Return the (x, y) coordinate for the center point of the cell that contains the specified text.  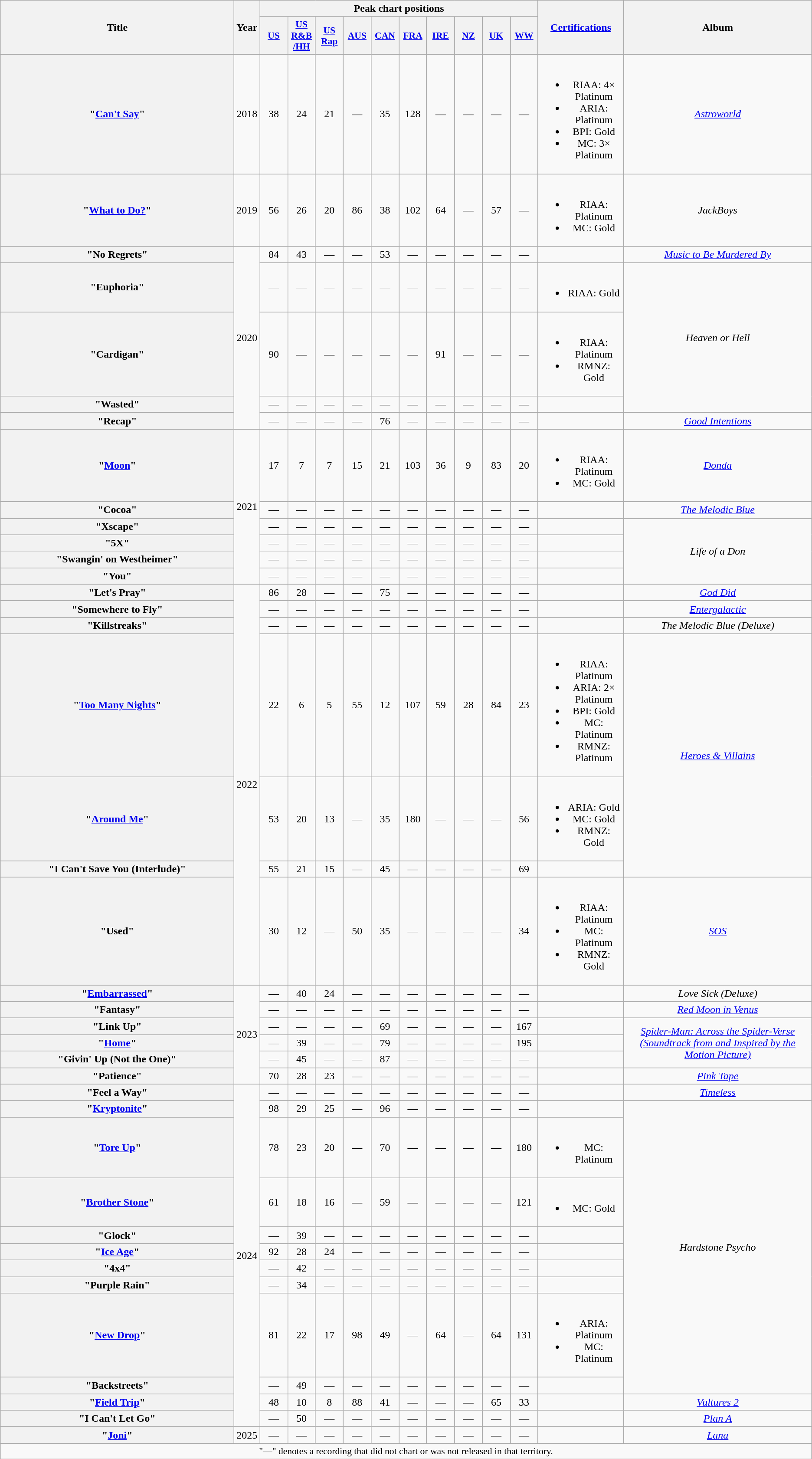
"Euphoria" (117, 287)
88 (357, 1402)
"Purple Rain" (117, 1285)
"Cocoa" (117, 510)
God Did (717, 592)
Donda (717, 465)
"—" denotes a recording that did not chart or was not released in that territory. (406, 1451)
JackBoys (717, 210)
16 (329, 1202)
Album (717, 28)
128 (413, 114)
18 (301, 1202)
Spider-Man: Across the Spider-Verse (Soundtrack from and Inspired by the Motion Picture) (717, 1043)
9 (468, 465)
"4x4" (117, 1268)
"You" (117, 576)
2024 (247, 1255)
"Joni" (117, 1435)
91 (441, 354)
Timeless (717, 1092)
"Swangin' on Westheimer" (117, 559)
2025 (247, 1435)
2021 (247, 507)
"Wasted" (117, 404)
"Too Many Nights" (117, 705)
"Around Me" (117, 819)
167 (524, 1026)
Love Sick (Deluxe) (717, 993)
75 (385, 592)
RIAA: PlatinumMC: PlatinumRMNZ: Gold (581, 931)
30 (274, 931)
Heaven or Hell (717, 338)
48 (274, 1402)
"Embarrassed" (117, 993)
Entergalactic (717, 609)
Plan A (717, 1419)
"Somewhere to Fly" (117, 609)
2022 (247, 785)
"Moon" (117, 465)
42 (301, 1268)
"I Can't Save You (Interlude)" (117, 869)
83 (496, 465)
"Givin' Up (Not the One)" (117, 1059)
"No Regrets" (117, 255)
"5X" (117, 543)
121 (524, 1202)
Certifications (581, 28)
"What to Do?" (117, 210)
61 (274, 1202)
"Link Up" (117, 1026)
195 (524, 1043)
131 (524, 1335)
The Melodic Blue (Deluxe) (717, 625)
CAN (385, 36)
AUS (357, 36)
79 (385, 1043)
"Cardigan" (117, 354)
2019 (247, 210)
USRap (329, 36)
RIAA: PlatinumARIA: 2× PlatinumBPI: GoldMC: PlatinumRMNZ: Platinum (581, 705)
40 (301, 993)
"Backstreets" (117, 1386)
Heroes & Villains (717, 755)
MC: Gold (581, 1202)
UK (496, 36)
"Ice Age" (117, 1252)
"Used" (117, 931)
Year (247, 28)
Astroworld (717, 114)
Life of a Don (717, 551)
41 (385, 1402)
RIAA: 4× PlatinumARIA: PlatinumBPI: GoldMC: 3× Platinum (581, 114)
90 (274, 354)
"Recap" (117, 421)
NZ (468, 36)
Lana (717, 1435)
SOS (717, 931)
"Kryptonite" (117, 1109)
102 (413, 210)
FRA (413, 36)
6 (301, 705)
36 (441, 465)
"Killstreaks" (117, 625)
ARIA: GoldMC: GoldRMNZ: Gold (581, 819)
87 (385, 1059)
33 (524, 1402)
2020 (247, 338)
Good Intentions (717, 421)
25 (329, 1109)
RIAA: Gold (581, 287)
"Feel a Way" (117, 1092)
103 (413, 465)
US (274, 36)
ARIA: PlatinumMC: Platinum (581, 1335)
Vultures 2 (717, 1402)
Music to Be Murdered By (717, 255)
76 (385, 421)
81 (274, 1335)
Hardstone Psycho (717, 1247)
WW (524, 36)
Pink Tape (717, 1076)
Red Moon in Venus (717, 1010)
92 (274, 1252)
"New Drop" (117, 1335)
65 (496, 1402)
"Fantasy" (117, 1010)
"Glock" (117, 1235)
2023 (247, 1035)
26 (301, 210)
8 (329, 1402)
RIAA: PlatinumRMNZ: Gold (581, 354)
107 (413, 705)
"Brother Stone" (117, 1202)
Peak chart positions (399, 9)
"Xscape" (117, 526)
"I Can't Let Go" (117, 1419)
MC: Platinum (581, 1147)
29 (301, 1109)
5 (329, 705)
"Can't Say" (117, 114)
78 (274, 1147)
Title (117, 28)
"Field Trip" (117, 1402)
"Home" (117, 1043)
"Tore Up" (117, 1147)
10 (301, 1402)
2018 (247, 114)
43 (301, 255)
57 (496, 210)
96 (385, 1109)
The Melodic Blue (717, 510)
USR&B/HH (301, 36)
"Let's Pray" (117, 592)
13 (329, 819)
"Patience" (117, 1076)
IRE (441, 36)
